From the cell containing the given text, extract its center point as [X, Y] coordinate. 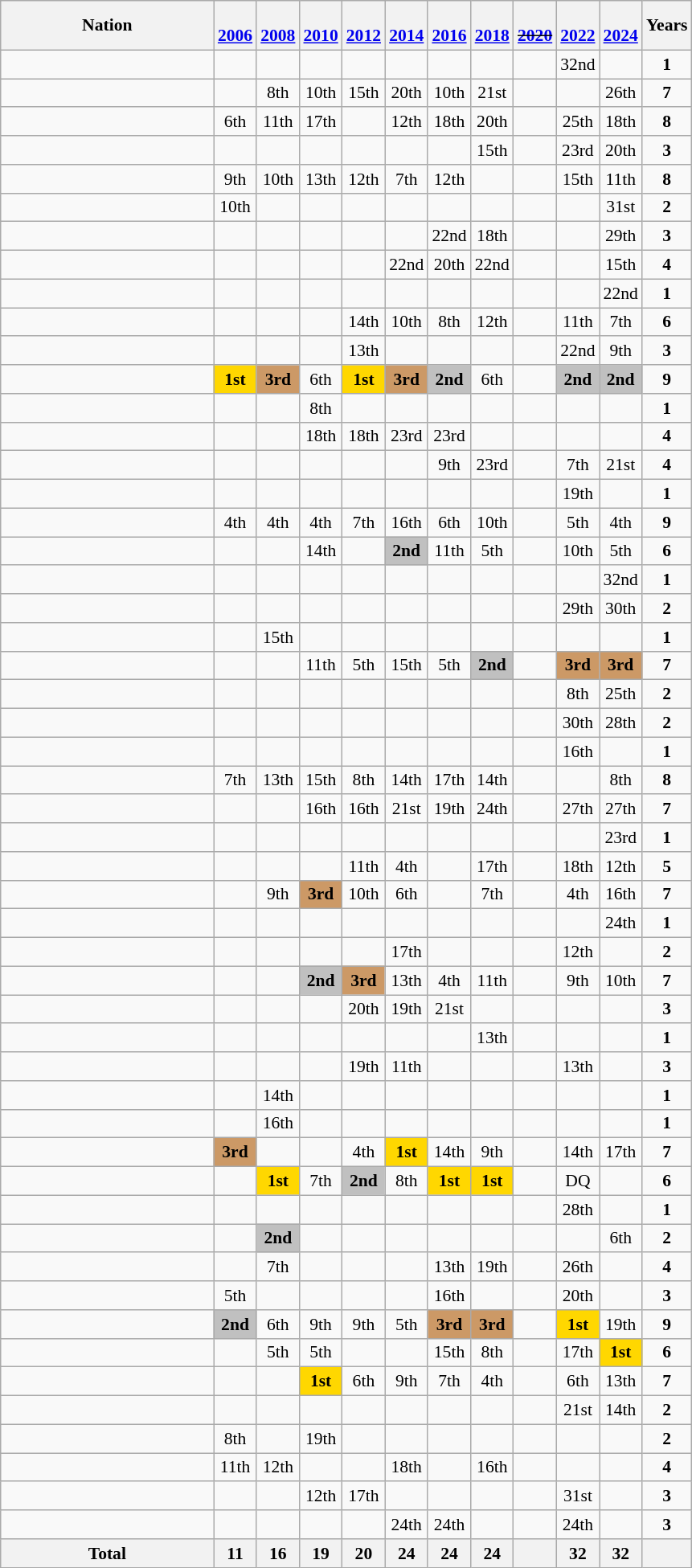
2008 [278, 26]
19 [320, 1554]
20 [363, 1554]
2006 [235, 26]
Years [667, 26]
5 [667, 866]
Total [108, 1554]
Nation [108, 26]
2020 [535, 26]
2012 [363, 26]
2016 [448, 26]
2018 [492, 26]
2014 [407, 26]
2022 [577, 26]
2024 [620, 26]
DQ [577, 1181]
11 [235, 1554]
16 [278, 1554]
2010 [320, 26]
